Detect which cell encompasses the target text, then output its [X, Y] center coordinate. 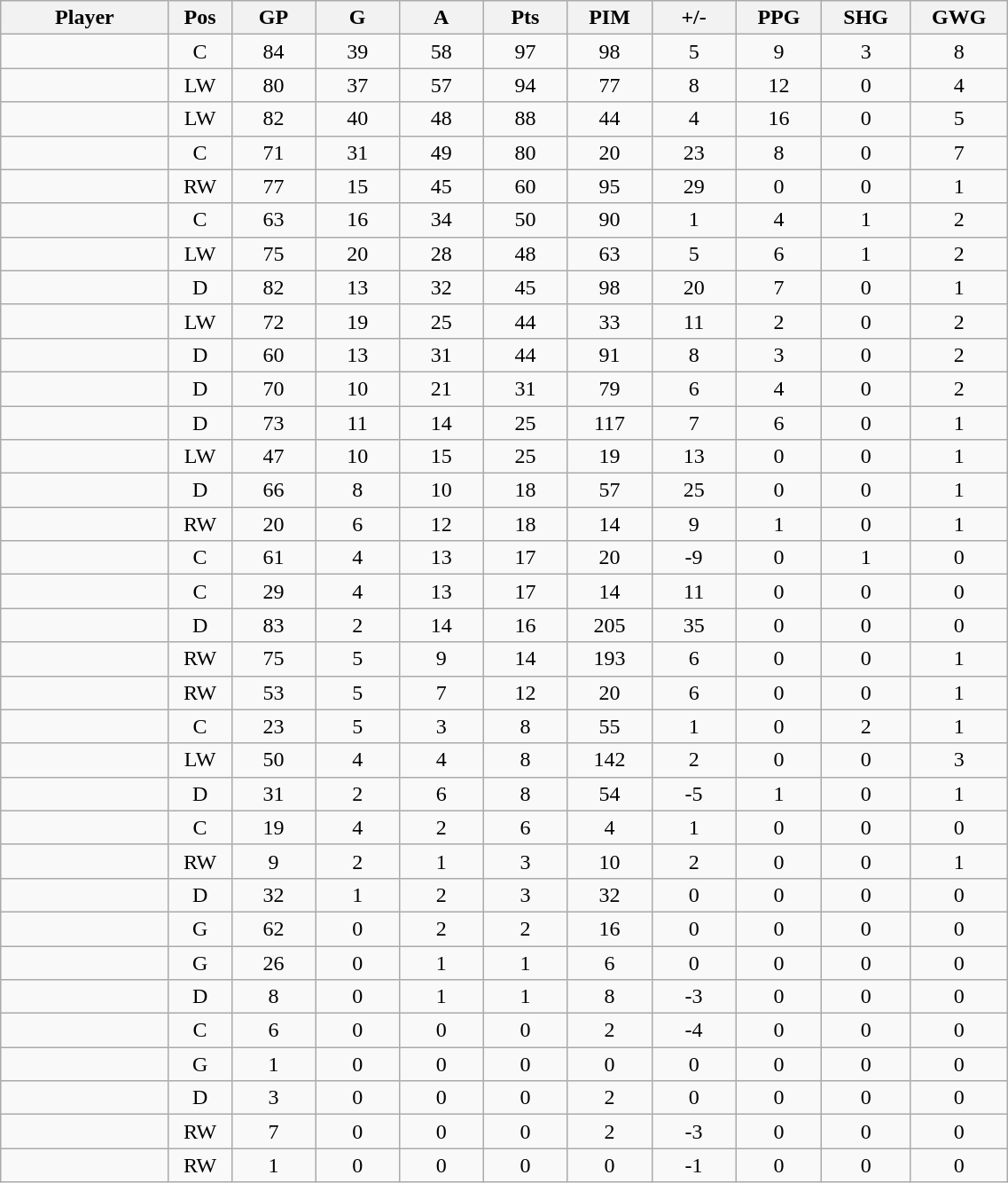
95 [610, 186]
34 [441, 220]
39 [358, 51]
GWG [958, 18]
GP [273, 18]
66 [273, 490]
Pos [200, 18]
PPG [778, 18]
84 [273, 51]
90 [610, 220]
21 [441, 388]
37 [358, 85]
117 [610, 423]
70 [273, 388]
Player [85, 18]
40 [358, 119]
26 [273, 962]
72 [273, 321]
71 [273, 153]
83 [273, 625]
-4 [693, 1030]
33 [610, 321]
94 [525, 85]
91 [610, 355]
SHG [866, 18]
73 [273, 423]
193 [610, 659]
88 [525, 119]
53 [273, 693]
-5 [693, 794]
58 [441, 51]
35 [693, 625]
28 [441, 254]
61 [273, 558]
54 [610, 794]
47 [273, 457]
PIM [610, 18]
205 [610, 625]
79 [610, 388]
Pts [525, 18]
142 [610, 760]
97 [525, 51]
62 [273, 928]
-1 [693, 1165]
-9 [693, 558]
A [441, 18]
+/- [693, 18]
49 [441, 153]
55 [610, 726]
